Pinpoint the cell where the given text exists, returning its [x, y] midpoint coordinate. 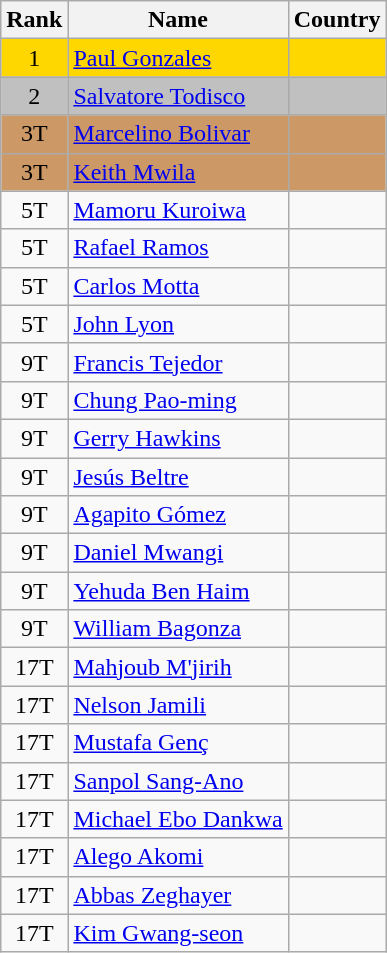
Carlos Motta [178, 286]
Nelson Jamili [178, 705]
Paul Gonzales [178, 58]
1 [34, 58]
Abbas Zeghayer [178, 895]
Keith Mwila [178, 172]
Name [178, 20]
Mamoru Kuroiwa [178, 210]
Alego Akomi [178, 857]
Chung Pao-ming [178, 400]
John Lyon [178, 324]
Salvatore Todisco [178, 96]
2 [34, 96]
Daniel Mwangi [178, 553]
Yehuda Ben Haim [178, 591]
William Bagonza [178, 629]
Michael Ebo Dankwa [178, 819]
Kim Gwang-seon [178, 933]
Rafael Ramos [178, 248]
Sanpol Sang-Ano [178, 781]
Gerry Hawkins [178, 438]
Francis Tejedor [178, 362]
Agapito Gómez [178, 515]
Rank [34, 20]
Marcelino Bolivar [178, 134]
Mustafa Genç [178, 743]
Mahjoub M'jirih [178, 667]
Country [337, 20]
Jesús Beltre [178, 477]
